Identify which cell holds the provided text, then report its [X, Y] central coordinate. 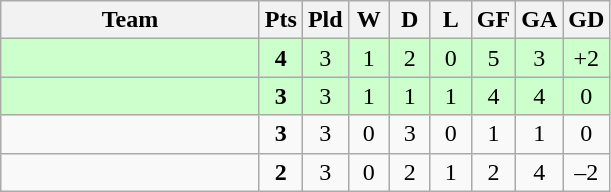
L [450, 20]
W [368, 20]
5 [493, 58]
Pts [280, 20]
+2 [586, 58]
D [410, 20]
Pld [325, 20]
GA [540, 20]
GF [493, 20]
–2 [586, 172]
Team [130, 20]
GD [586, 20]
